From the cell containing the given text, extract its center point as [X, Y] coordinate. 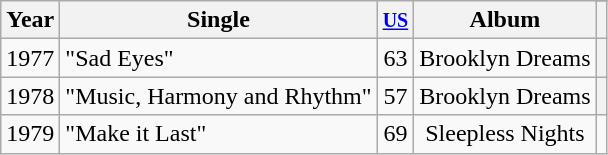
Year [30, 20]
1979 [30, 134]
1977 [30, 58]
1978 [30, 96]
"Make it Last" [218, 134]
"Sad Eyes" [218, 58]
Album [505, 20]
"Music, Harmony and Rhythm" [218, 96]
57 [396, 96]
Single [218, 20]
US [396, 20]
69 [396, 134]
Sleepless Nights [505, 134]
63 [396, 58]
